Return (X, Y) of the center of cell containing provided text 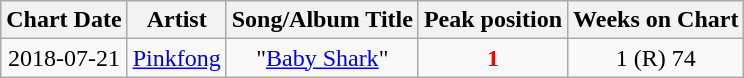
Pinkfong (176, 58)
1 (492, 58)
2018-07-21 (64, 58)
"Baby Shark" (322, 58)
1 (R) 74 (656, 58)
Song/Album Title (322, 20)
Artist (176, 20)
Peak position (492, 20)
Weeks on Chart (656, 20)
Chart Date (64, 20)
